Find where the given text appears and provide that cell's center as (x, y) coordinate. 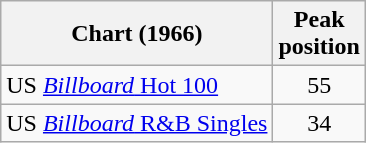
34 (319, 123)
55 (319, 85)
US Billboard R&B Singles (137, 123)
US Billboard Hot 100 (137, 85)
Chart (1966) (137, 34)
Peakposition (319, 34)
